Determine the (X, Y) coordinate at the center of the cell enclosing the given text.  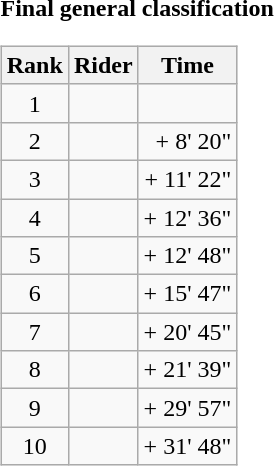
5 (34, 256)
3 (34, 179)
2 (34, 141)
+ 21' 39" (188, 370)
9 (34, 408)
+ 12' 36" (188, 217)
Rank (34, 65)
6 (34, 294)
Time (188, 65)
8 (34, 370)
+ 15' 47" (188, 294)
+ 12' 48" (188, 256)
10 (34, 446)
+ 31' 48" (188, 446)
7 (34, 332)
+ 20' 45" (188, 332)
Rider (103, 65)
1 (34, 103)
+ 8' 20" (188, 141)
4 (34, 217)
+ 11' 22" (188, 179)
+ 29' 57" (188, 408)
